Return [X, Y] of the center of cell containing provided text 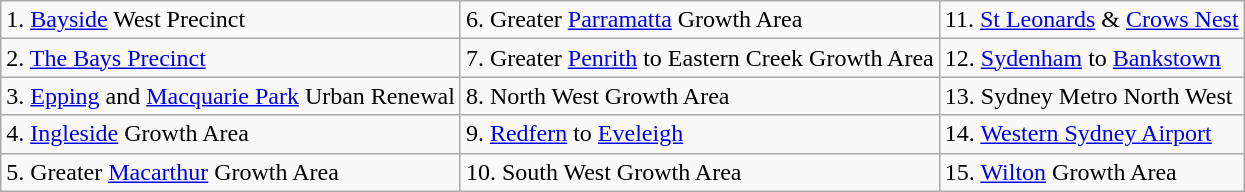
7. Greater Penrith to Eastern Creek Growth Area [700, 58]
4. Ingleside Growth Area [231, 134]
14. Western Sydney Airport [1092, 134]
13. Sydney Metro North West [1092, 96]
10. South West Growth Area [700, 172]
6. Greater Parramatta Growth Area [700, 20]
5. Greater Macarthur Growth Area [231, 172]
12. Sydenham to Bankstown [1092, 58]
1. Bayside West Precinct [231, 20]
8. North West Growth Area [700, 96]
11. St Leonards & Crows Nest [1092, 20]
9. Redfern to Eveleigh [700, 134]
2. The Bays Precinct [231, 58]
3. Epping and Macquarie Park Urban Renewal [231, 96]
15. Wilton Growth Area [1092, 172]
